Locate the cell with the specified text and output its (x, y) center coordinate. 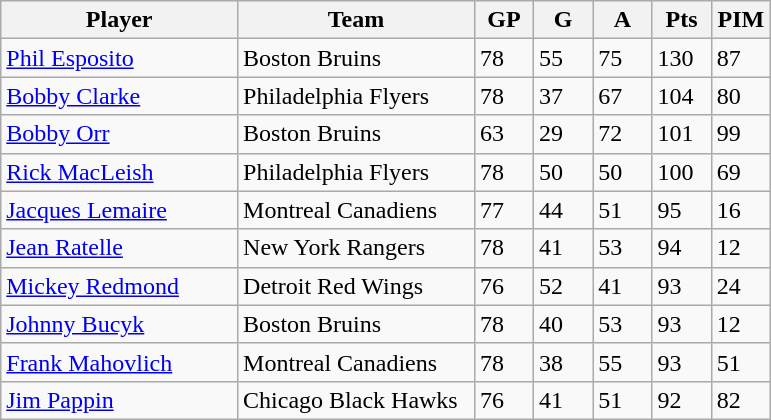
Bobby Orr (120, 134)
40 (564, 324)
38 (564, 362)
16 (740, 210)
A (622, 20)
Bobby Clarke (120, 96)
29 (564, 134)
Mickey Redmond (120, 286)
75 (622, 58)
Johnny Bucyk (120, 324)
99 (740, 134)
67 (622, 96)
Phil Esposito (120, 58)
80 (740, 96)
104 (682, 96)
PIM (740, 20)
Rick MacLeish (120, 172)
New York Rangers (356, 248)
Chicago Black Hawks (356, 400)
Pts (682, 20)
77 (504, 210)
94 (682, 248)
44 (564, 210)
Player (120, 20)
G (564, 20)
Detroit Red Wings (356, 286)
130 (682, 58)
92 (682, 400)
101 (682, 134)
52 (564, 286)
Frank Mahovlich (120, 362)
100 (682, 172)
GP (504, 20)
Jean Ratelle (120, 248)
24 (740, 286)
69 (740, 172)
82 (740, 400)
Jacques Lemaire (120, 210)
63 (504, 134)
37 (564, 96)
87 (740, 58)
95 (682, 210)
Team (356, 20)
Jim Pappin (120, 400)
72 (622, 134)
